Determine the (X, Y) coordinate at the center of the cell enclosing the given text.  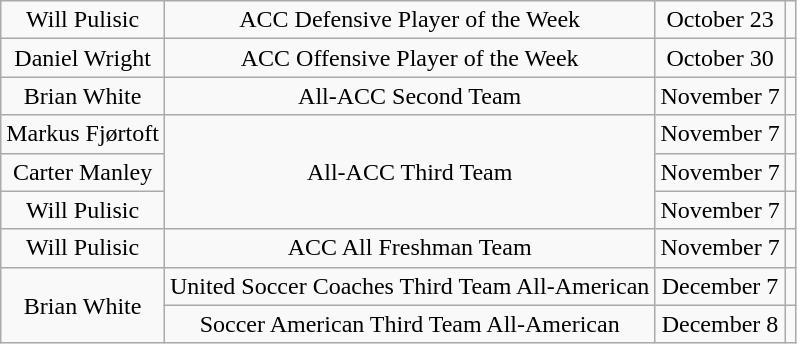
ACC Defensive Player of the Week (409, 20)
October 23 (720, 20)
October 30 (720, 58)
United Soccer Coaches Third Team All-American (409, 286)
December 7 (720, 286)
Carter Manley (83, 172)
December 8 (720, 324)
ACC Offensive Player of the Week (409, 58)
Soccer American Third Team All-American (409, 324)
All-ACC Third Team (409, 172)
ACC All Freshman Team (409, 248)
Markus Fjørtoft (83, 134)
All-ACC Second Team (409, 96)
Daniel Wright (83, 58)
